Pinpoint the cell where the given text exists, returning its (x, y) midpoint coordinate. 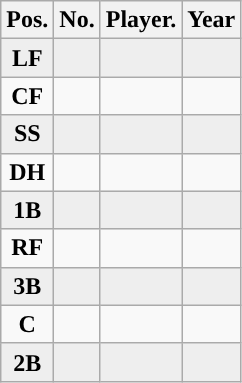
2B (28, 362)
3B (28, 286)
LF (28, 58)
Player. (140, 20)
Year (212, 20)
SS (28, 134)
CF (28, 96)
No. (77, 20)
1B (28, 210)
DH (28, 172)
C (28, 324)
Pos. (28, 20)
RF (28, 248)
